Extract the (x, y) coordinate from the center of the cell holding the provided text.  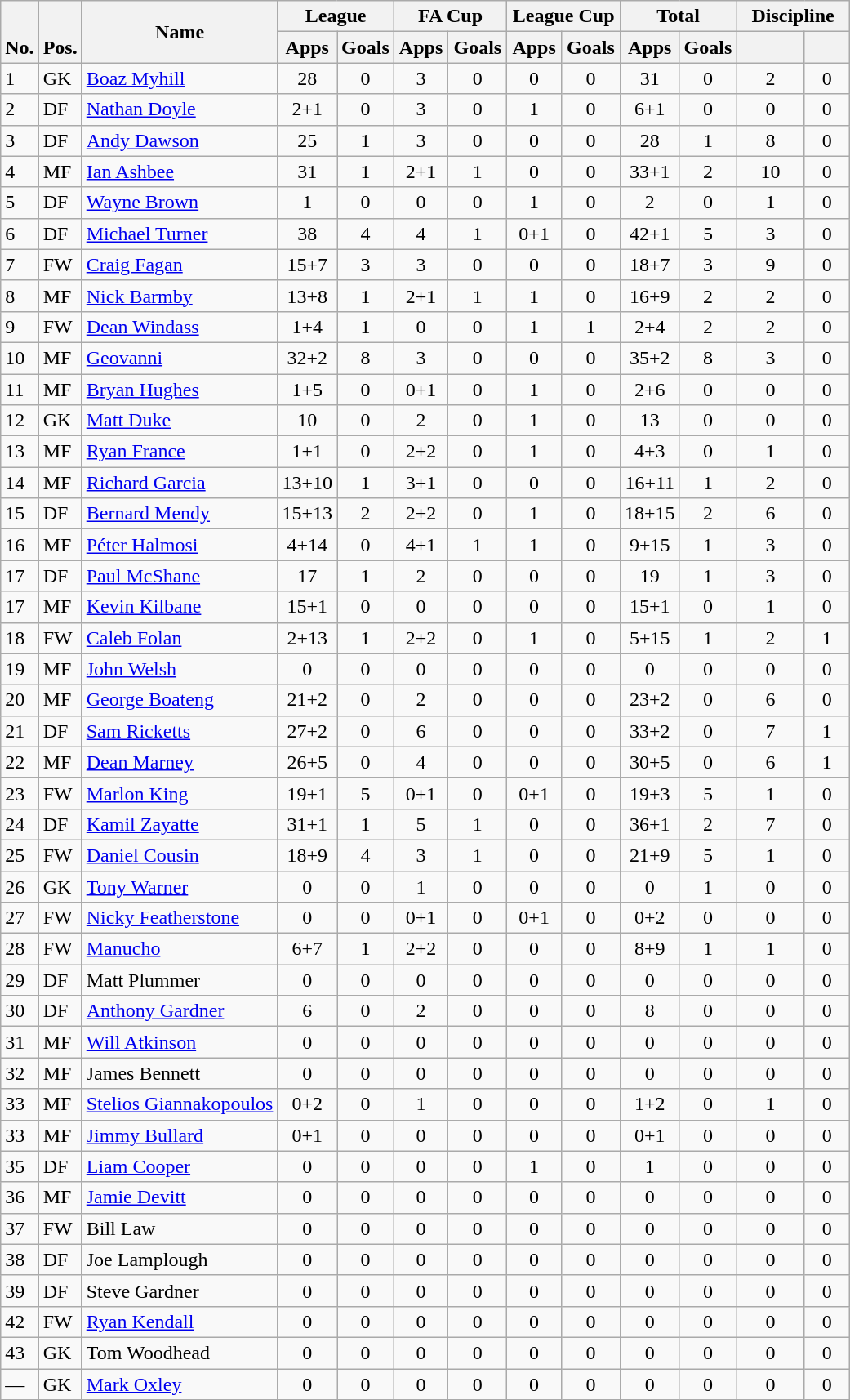
Matt Duke (180, 421)
Bryan Hughes (180, 390)
Tom Woodhead (180, 1353)
30 (20, 1011)
Total (678, 16)
27+2 (307, 731)
Matt Plummer (180, 980)
Tony Warner (180, 886)
Jimmy Bullard (180, 1135)
11 (20, 390)
1+2 (650, 1104)
Discipline (794, 16)
18+9 (307, 855)
Paul McShane (180, 576)
35 (20, 1166)
— (20, 1384)
1+5 (307, 390)
4+1 (421, 545)
20 (20, 700)
Steve Gardner (180, 1291)
13+10 (307, 483)
1+1 (307, 452)
16 (20, 545)
18+15 (650, 514)
6+7 (307, 949)
Geovanni (180, 358)
Caleb Folan (180, 638)
18 (20, 638)
Manucho (180, 949)
21+9 (650, 855)
Boaz Myhill (180, 78)
Dean Windass (180, 327)
33+2 (650, 731)
37 (20, 1228)
Kevin Kilbane (180, 607)
Jamie Devitt (180, 1197)
19+1 (307, 793)
Stelios Giannakopoulos (180, 1104)
Dean Marney (180, 762)
16+9 (650, 296)
Michael Turner (180, 234)
Will Atkinson (180, 1042)
Kamil Zayatte (180, 824)
39 (20, 1291)
14 (20, 483)
4+14 (307, 545)
15+7 (307, 265)
Ryan France (180, 452)
Péter Halmosi (180, 545)
31+1 (307, 824)
23+2 (650, 700)
No. (20, 32)
Wayne Brown (180, 203)
Nicky Featherstone (180, 918)
24 (20, 824)
30+5 (650, 762)
Joe Lamplough (180, 1260)
Bill Law (180, 1228)
4+3 (650, 452)
8+9 (650, 949)
Liam Cooper (180, 1166)
33+1 (650, 172)
Ryan Kendall (180, 1322)
35+2 (650, 358)
2+13 (307, 638)
9+15 (650, 545)
15 (20, 514)
32 (20, 1073)
21+2 (307, 700)
19+3 (650, 793)
Andy Dawson (180, 140)
29 (20, 980)
John Welsh (180, 669)
Name (180, 32)
Pos. (60, 32)
36 (20, 1197)
George Boateng (180, 700)
42+1 (650, 234)
36+1 (650, 824)
Ian Ashbee (180, 172)
21 (20, 731)
1+4 (307, 327)
15+13 (307, 514)
16+11 (650, 483)
26+5 (307, 762)
22 (20, 762)
Marlon King (180, 793)
Nick Barmby (180, 296)
27 (20, 918)
12 (20, 421)
Richard Garcia (180, 483)
Anthony Gardner (180, 1011)
Nathan Doyle (180, 109)
League Cup (563, 16)
23 (20, 793)
James Bennett (180, 1073)
13+8 (307, 296)
Bernard Mendy (180, 514)
43 (20, 1353)
FA Cup (451, 16)
3+1 (421, 483)
32+2 (307, 358)
Daniel Cousin (180, 855)
League (336, 16)
26 (20, 886)
5+15 (650, 638)
2+6 (650, 390)
18+7 (650, 265)
2+4 (650, 327)
Craig Fagan (180, 265)
6+1 (650, 109)
Sam Ricketts (180, 731)
Mark Oxley (180, 1384)
42 (20, 1322)
